Pinpoint the cell where the given text exists, returning its (x, y) midpoint coordinate. 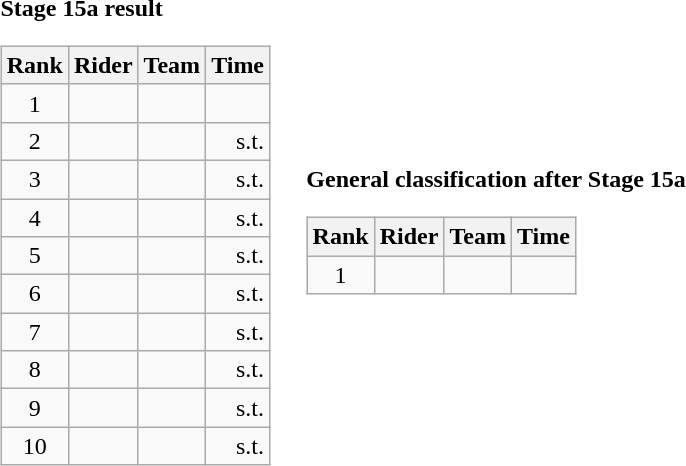
4 (34, 217)
8 (34, 370)
7 (34, 332)
3 (34, 179)
6 (34, 294)
5 (34, 256)
2 (34, 141)
9 (34, 408)
10 (34, 446)
